Extract the [X, Y] coordinate from the center of the cell holding the provided text.  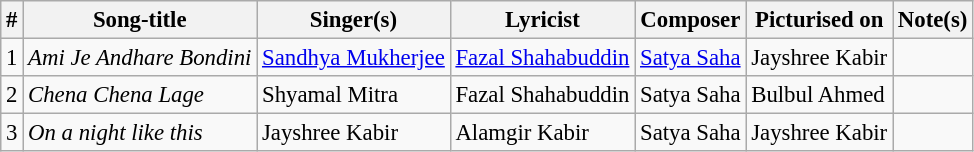
On a night like this [140, 133]
Bulbul Ahmed [820, 95]
3 [12, 133]
Picturised on [820, 20]
1 [12, 58]
2 [12, 95]
Shyamal Mitra [354, 95]
# [12, 20]
Chena Chena Lage [140, 95]
Song-title [140, 20]
Note(s) [932, 20]
Composer [690, 20]
Ami Je Andhare Bondini [140, 58]
Alamgir Kabir [542, 133]
Lyricist [542, 20]
Singer(s) [354, 20]
Sandhya Mukherjee [354, 58]
